Search for the cell housing the specified text and yield its [x, y] center coordinate. 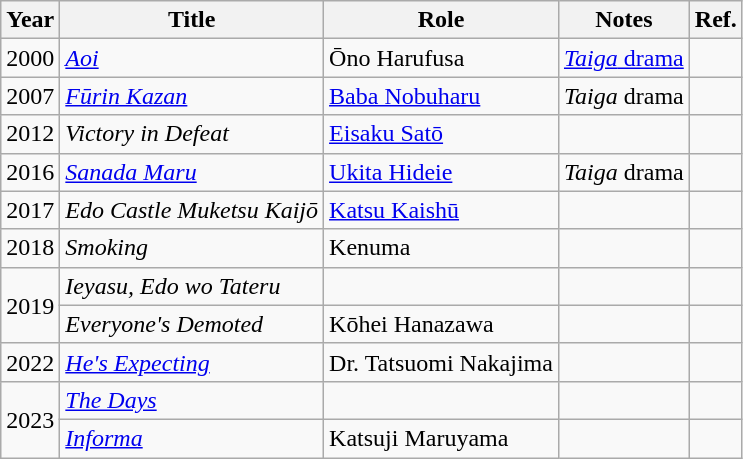
Informa [192, 438]
Edo Castle Muketsu Kaijō [192, 210]
The Days [192, 400]
2019 [30, 305]
Ref. [716, 20]
Kenuma [442, 248]
Dr. Tatsuomi Nakajima [442, 362]
Smoking [192, 248]
2018 [30, 248]
2012 [30, 134]
2023 [30, 419]
Katsu Kaishū [442, 210]
Eisaku Satō [442, 134]
Year [30, 20]
Title [192, 20]
2022 [30, 362]
Fūrin Kazan [192, 96]
Ukita Hideie [442, 172]
Everyone's Demoted [192, 324]
Notes [624, 20]
2007 [30, 96]
2017 [30, 210]
Sanada Maru [192, 172]
Baba Nobuharu [442, 96]
2000 [30, 58]
Ōno Harufusa [442, 58]
Aoi [192, 58]
Katsuji Maruyama [442, 438]
Role [442, 20]
Victory in Defeat [192, 134]
He's Expecting [192, 362]
Ieyasu, Edo wo Tateru [192, 286]
Kōhei Hanazawa [442, 324]
2016 [30, 172]
